Capture the cell that displays the provided text and extract its (x, y) central coordinate. 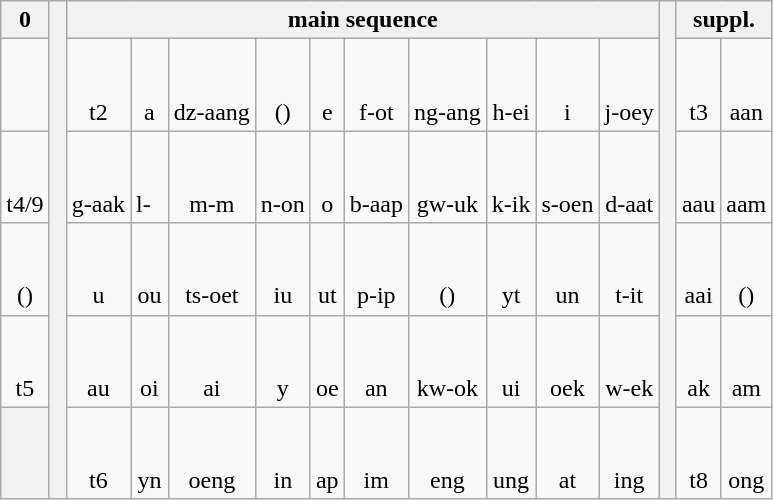
u (98, 269)
b-aap (376, 177)
aam (746, 177)
t3 (698, 85)
eng (447, 453)
main sequence (362, 20)
iu (282, 269)
ak (698, 361)
aan (746, 85)
oek (568, 361)
t4/9 (25, 177)
dz-aang (212, 85)
y (282, 361)
p-ip (376, 269)
ong (746, 453)
at (568, 453)
k-ik (511, 177)
aai (698, 269)
an (376, 361)
f-ot (376, 85)
a (150, 85)
0 (25, 20)
ng-ang (447, 85)
e (327, 85)
g-aak (98, 177)
un (568, 269)
in (282, 453)
t6 (98, 453)
j-oey (629, 85)
ap (327, 453)
ing (629, 453)
suppl. (724, 20)
d-aat (629, 177)
m-m (212, 177)
im (376, 453)
oeng (212, 453)
w-ek (629, 361)
t2 (98, 85)
yt (511, 269)
ut (327, 269)
n-on (282, 177)
t5 (25, 361)
gw-uk (447, 177)
i (568, 85)
aau (698, 177)
kw-ok (447, 361)
h-ei (511, 85)
s-oen (568, 177)
ai (212, 361)
t8 (698, 453)
o (327, 177)
oi (150, 361)
t-it (629, 269)
am (746, 361)
ts-oet (212, 269)
ui (511, 361)
ou (150, 269)
ung (511, 453)
au (98, 361)
l- (150, 177)
oe (327, 361)
yn (150, 453)
